Find where the given text appears and provide that cell's center as [x, y] coordinate. 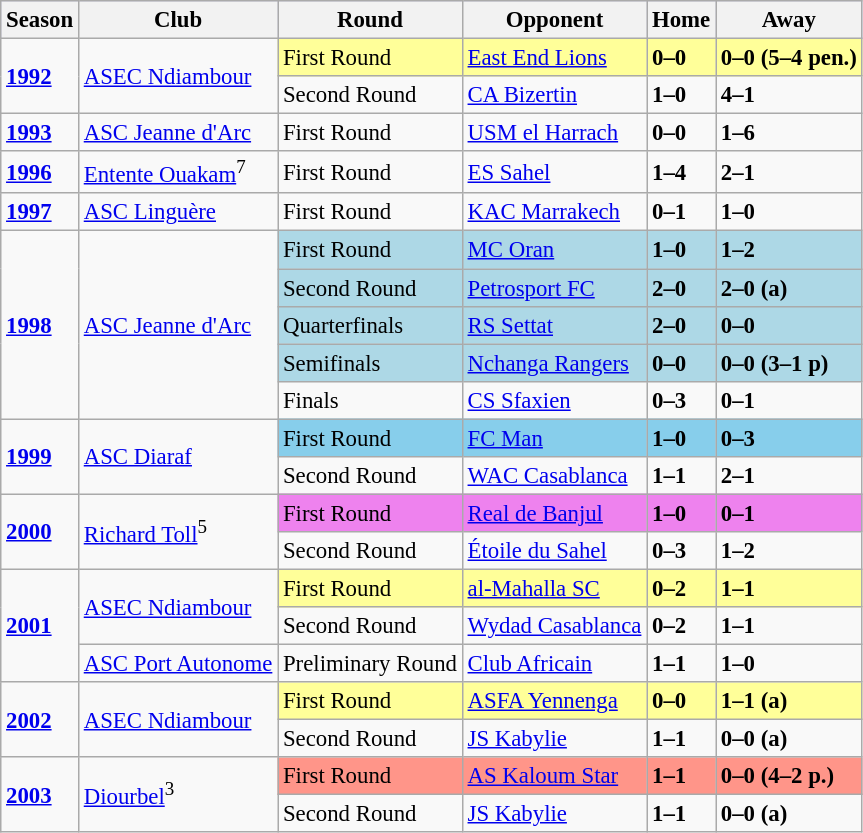
0–0 (3–1 p) [790, 363]
Diourbel3 [178, 794]
ES Sahel [554, 172]
Étoile du Sahel [554, 551]
1–1 (a) [790, 701]
2–0 (a) [790, 288]
1997 [40, 213]
Richard Toll5 [178, 532]
4–1 [790, 95]
Semifinals [370, 363]
1998 [40, 325]
2000 [40, 532]
Club Africain [554, 664]
Finals [370, 400]
2003 [40, 794]
WAC Casablanca [554, 476]
1992 [40, 76]
ASC Linguère [178, 213]
Real de Banjul [554, 513]
Entente Ouakam7 [178, 172]
ASC Port Autonome [178, 664]
Home [682, 20]
Season [40, 20]
Quarterfinals [370, 325]
KAC Marrakech [554, 213]
Away [790, 20]
0–0 (5–4 pen.) [790, 58]
1–6 [790, 133]
2001 [40, 626]
MC Oran [554, 250]
Preliminary Round [370, 664]
2002 [40, 720]
Opponent [554, 20]
1996 [40, 172]
1–4 [682, 172]
1999 [40, 456]
AS Kaloum Star [554, 776]
Club [178, 20]
USM el Harrach [554, 133]
Petrosport FC [554, 288]
1993 [40, 133]
Round [370, 20]
Nchanga Rangers [554, 363]
East End Lions [554, 58]
Wydad Casablanca [554, 626]
CA Bizertin [554, 95]
CS Sfaxien [554, 400]
ASC Diaraf [178, 456]
FC Man [554, 438]
al-Mahalla SC [554, 588]
ASFA Yennenga [554, 701]
RS Settat [554, 325]
0–0 (4–2 p.) [790, 776]
